Pinpoint the cell where the given text exists, returning its (X, Y) midpoint coordinate. 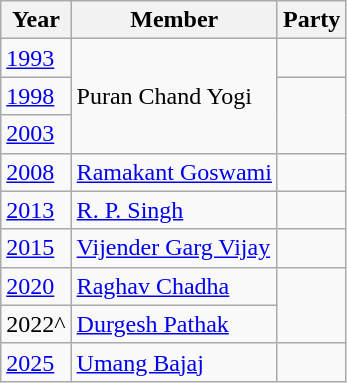
Year (36, 20)
Umang Bajaj (174, 362)
2025 (36, 362)
1998 (36, 96)
2022^ (36, 324)
R. P. Singh (174, 210)
Party (311, 20)
Puran Chand Yogi (174, 96)
2020 (36, 286)
2013 (36, 210)
Vijender Garg Vijay (174, 248)
Raghav Chadha (174, 286)
Durgesh Pathak (174, 324)
2008 (36, 172)
Ramakant Goswami (174, 172)
1993 (36, 58)
2003 (36, 134)
2015 (36, 248)
Member (174, 20)
